Identify which cell holds the provided text, then report its (X, Y) central coordinate. 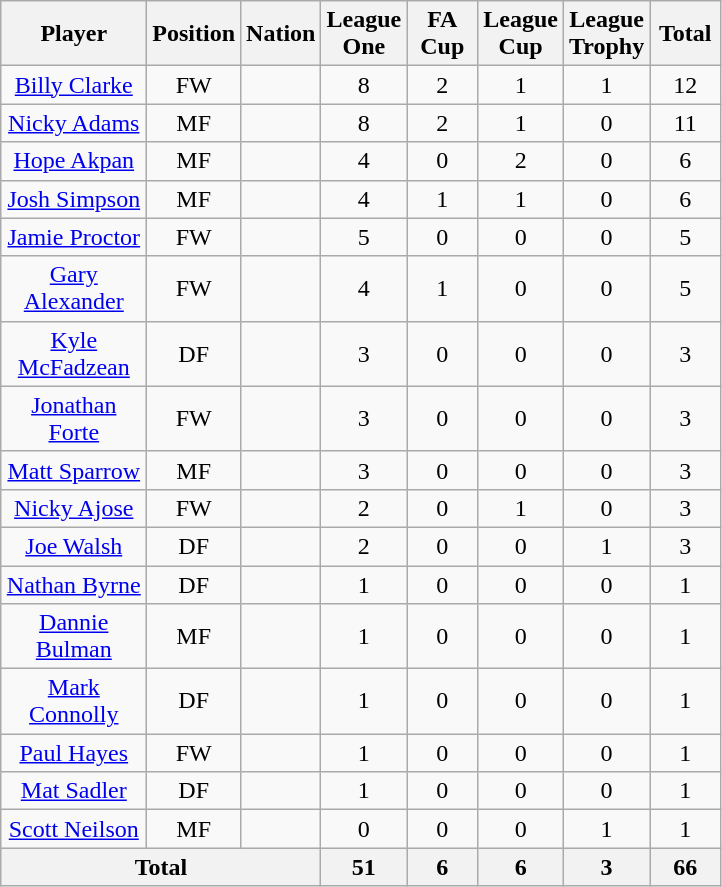
Position (194, 34)
12 (686, 85)
Scott Neilson (74, 829)
Matt Sparrow (74, 470)
Nation (281, 34)
Jamie Proctor (74, 237)
Dannie Bulman (74, 636)
66 (686, 867)
Jonathan Forte (74, 418)
League Trophy (607, 34)
League One (364, 34)
Mat Sadler (74, 791)
Nathan Byrne (74, 585)
Mark Connolly (74, 702)
Billy Clarke (74, 85)
Josh Simpson (74, 199)
51 (364, 867)
Gary Alexander (74, 288)
11 (686, 123)
Joe Walsh (74, 546)
Kyle McFadzean (74, 354)
Player (74, 34)
Nicky Ajose (74, 508)
FA Cup (442, 34)
League Cup (521, 34)
Paul Hayes (74, 753)
Nicky Adams (74, 123)
Hope Akpan (74, 161)
